Output the [X, Y] coordinate of the center of the cell containing the given text.  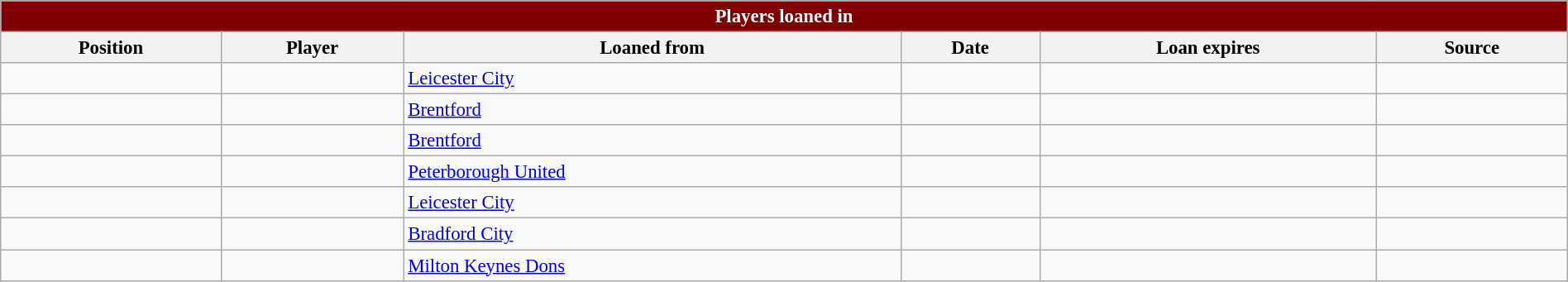
Position [111, 48]
Source [1472, 48]
Players loaned in [784, 17]
Loan expires [1207, 48]
Bradford City [652, 234]
Player [313, 48]
Date [970, 48]
Peterborough United [652, 172]
Milton Keynes Dons [652, 265]
Loaned from [652, 48]
